From the cell containing the given text, extract its center point as (X, Y) coordinate. 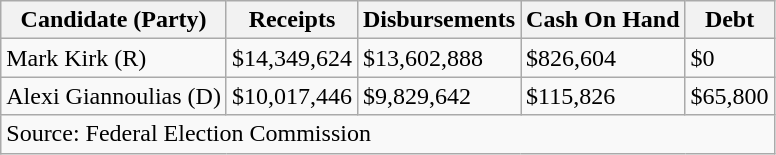
Source: Federal Election Commission (388, 134)
$13,602,888 (438, 58)
Cash On Hand (603, 20)
$115,826 (603, 96)
Mark Kirk (R) (114, 58)
$10,017,446 (292, 96)
$9,829,642 (438, 96)
$14,349,624 (292, 58)
Candidate (Party) (114, 20)
Receipts (292, 20)
Debt (730, 20)
$65,800 (730, 96)
$826,604 (603, 58)
$0 (730, 58)
Alexi Giannoulias (D) (114, 96)
Disbursements (438, 20)
